Return (X, Y) of the center of cell containing provided text 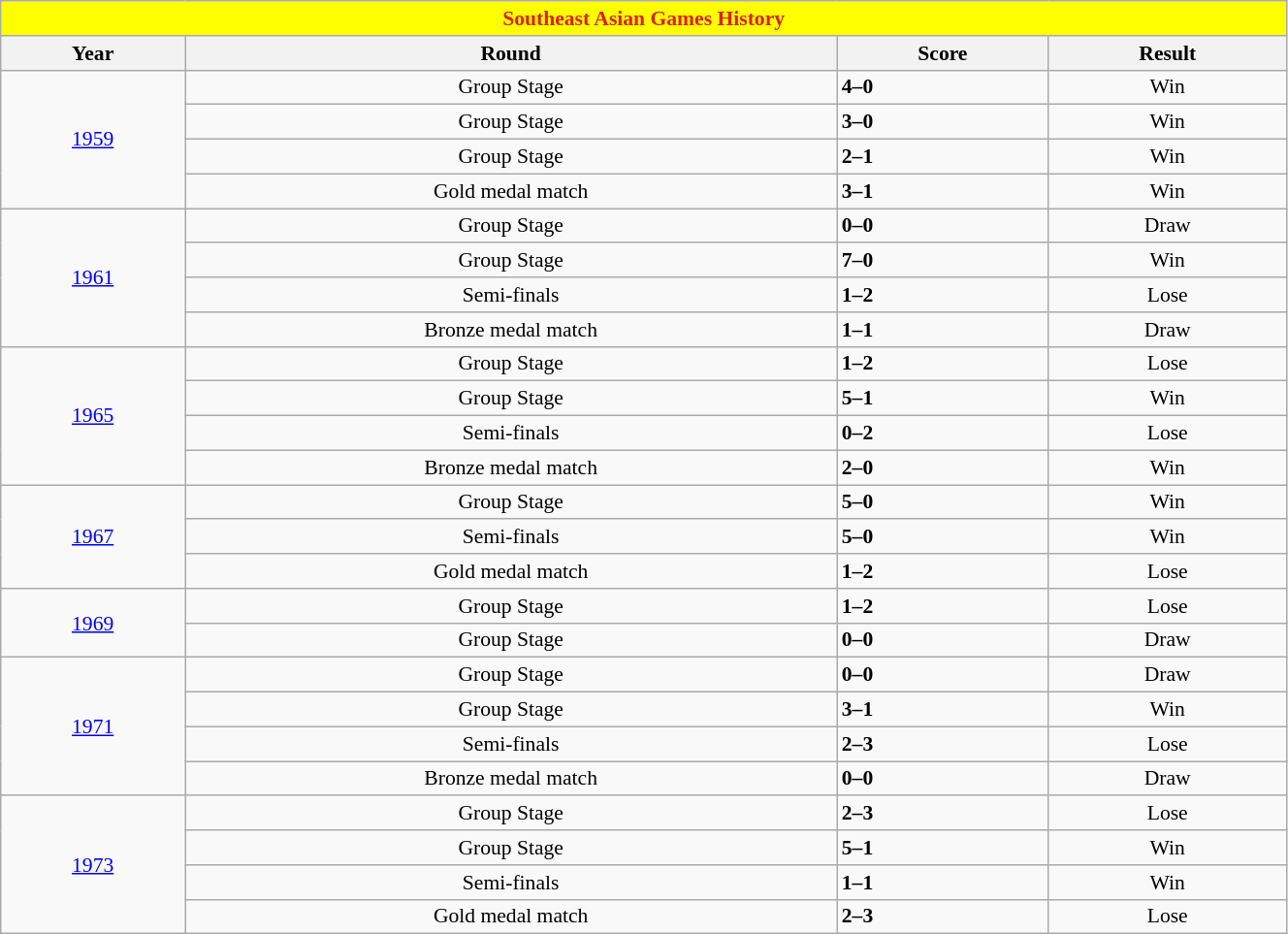
Result (1168, 53)
Round (511, 53)
4–0 (943, 87)
1971 (93, 726)
1961 (93, 277)
1965 (93, 415)
1969 (93, 623)
2–1 (943, 157)
7–0 (943, 261)
Southeast Asian Games History (644, 18)
3–0 (943, 122)
1973 (93, 865)
1959 (93, 139)
1967 (93, 537)
Score (943, 53)
Year (93, 53)
2–0 (943, 467)
0–2 (943, 434)
